Extract the (x, y) coordinate from the center of the cell holding the provided text.  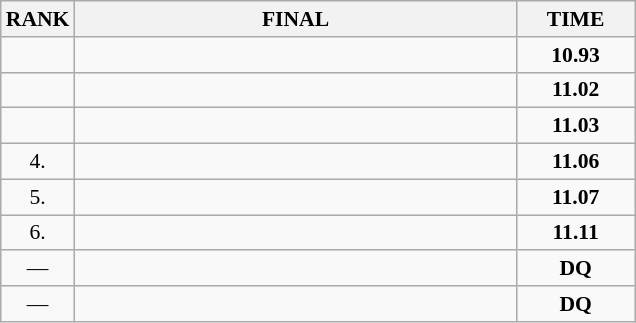
11.11 (576, 233)
11.03 (576, 126)
TIME (576, 19)
RANK (38, 19)
5. (38, 197)
6. (38, 233)
11.02 (576, 90)
10.93 (576, 55)
4. (38, 162)
FINAL (295, 19)
11.07 (576, 197)
11.06 (576, 162)
